Return the [x, y] coordinate for the center point of the cell that contains the specified text.  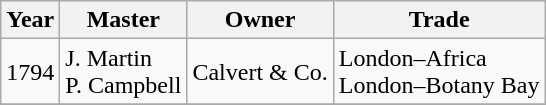
Trade [439, 20]
Calvert & Co. [260, 72]
London–AfricaLondon–Botany Bay [439, 72]
1794 [30, 72]
Year [30, 20]
J. MartinP. Campbell [124, 72]
Master [124, 20]
Owner [260, 20]
